Provide the [X, Y] coordinate of the cell's center where the given text is located.  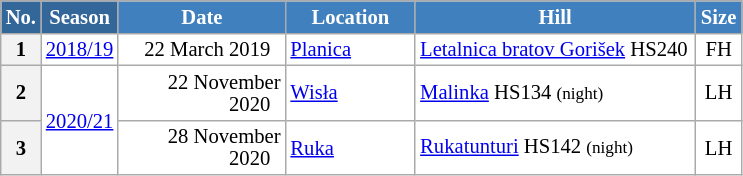
No. [21, 16]
1 [21, 49]
Rukatunturi HS142 (night) [555, 148]
FH [718, 49]
22 November 2020 [202, 92]
Malinka HS134 (night) [555, 92]
Hill [555, 16]
Date [202, 16]
Planica [350, 49]
Letalnica bratov Gorišek HS240 [555, 49]
2018/19 [80, 49]
2020/21 [80, 120]
Size [718, 16]
28 November 2020 [202, 148]
Season [80, 16]
22 March 2019 [202, 49]
Ruka [350, 148]
Location [350, 16]
Wisła [350, 92]
2 [21, 92]
3 [21, 148]
